Capture the cell that displays the provided text and extract its [x, y] central coordinate. 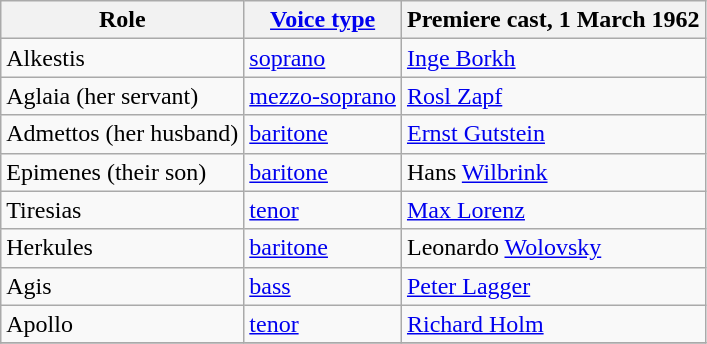
Aglaia (her servant) [122, 96]
mezzo-soprano [323, 96]
Hans Wilbrink [553, 172]
Admettos (her husband) [122, 134]
Agis [122, 286]
Apollo [122, 324]
Leonardo Wolovsky [553, 248]
soprano [323, 58]
Role [122, 20]
bass [323, 286]
Voice type [323, 20]
Max Lorenz [553, 210]
Rosl Zapf [553, 96]
Alkestis [122, 58]
Richard Holm [553, 324]
Ernst Gutstein [553, 134]
Herkules [122, 248]
Inge Borkh [553, 58]
Tiresias [122, 210]
Epimenes (their son) [122, 172]
Premiere cast, 1 March 1962 [553, 20]
Peter Lagger [553, 286]
